Extract the (X, Y) coordinate from the center of the cell holding the provided text.  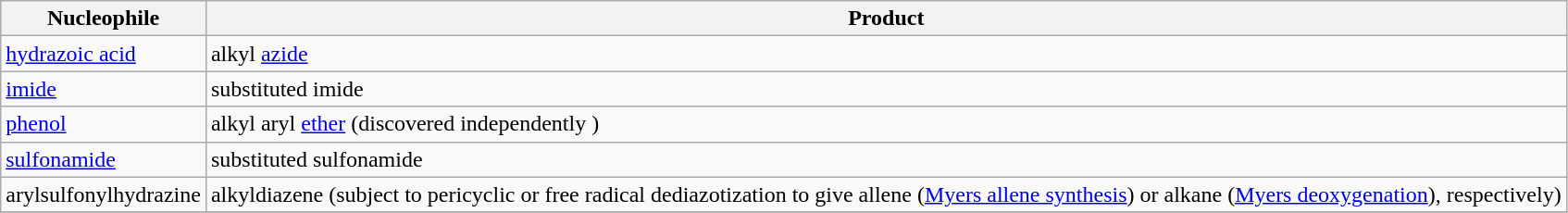
substituted sulfonamide (886, 159)
Nucleophile (104, 19)
hydrazoic acid (104, 54)
sulfonamide (104, 159)
phenol (104, 124)
arylsulfonylhydrazine (104, 194)
imide (104, 89)
substituted imide (886, 89)
alkyl azide (886, 54)
Product (886, 19)
alkyl aryl ether (discovered independently ) (886, 124)
